From the cell containing the given text, extract its center point as [X, Y] coordinate. 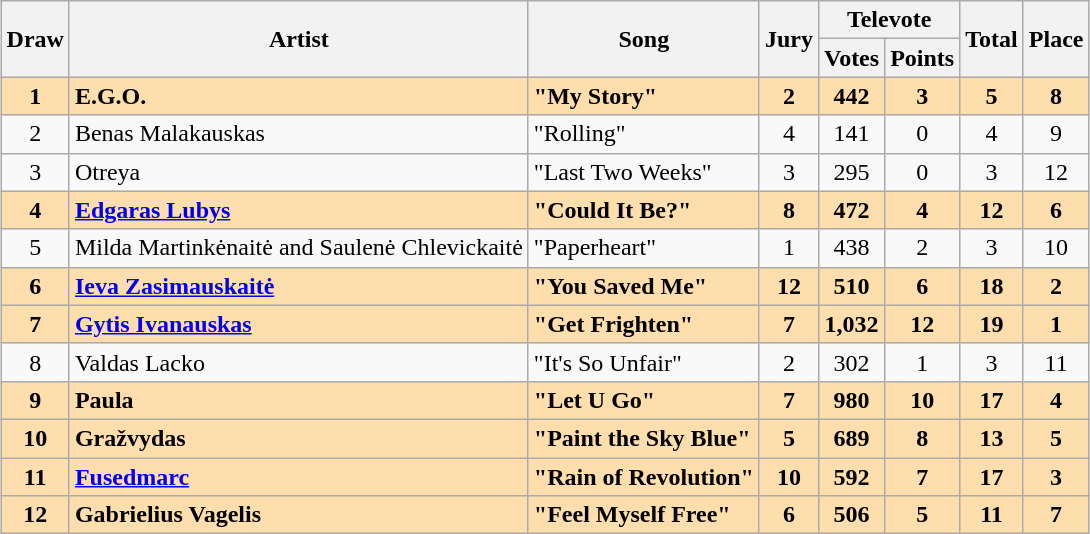
438 [851, 248]
689 [851, 438]
Benas Malakauskas [298, 134]
302 [851, 362]
592 [851, 477]
Valdas Lacko [298, 362]
Place [1056, 39]
506 [851, 515]
442 [851, 96]
"Paint the Sky Blue" [644, 438]
"Get Frighten" [644, 324]
"It's So Unfair" [644, 362]
19 [992, 324]
"Paperheart" [644, 248]
Televote [888, 20]
Song [644, 39]
980 [851, 400]
Fusedmarc [298, 477]
Gytis Ivanauskas [298, 324]
Total [992, 39]
Gabrielius Vagelis [298, 515]
Draw [35, 39]
Points [922, 58]
Gražvydas [298, 438]
1,032 [851, 324]
Artist [298, 39]
Ieva Zasimauskaitė [298, 286]
E.G.O. [298, 96]
"Feel Myself Free" [644, 515]
510 [851, 286]
Otreya [298, 172]
18 [992, 286]
"Rolling" [644, 134]
Edgaras Lubys [298, 210]
"Let U Go" [644, 400]
472 [851, 210]
Votes [851, 58]
Jury [788, 39]
Milda Martinkėnaitė and Saulenė Chlevickaitė [298, 248]
Paula [298, 400]
"My Story" [644, 96]
295 [851, 172]
"Rain of Revolution" [644, 477]
141 [851, 134]
"You Saved Me" [644, 286]
"Could It Be?" [644, 210]
"Last Two Weeks" [644, 172]
13 [992, 438]
